Return the (X, Y) coordinate for the center point of the cell that contains the specified text.  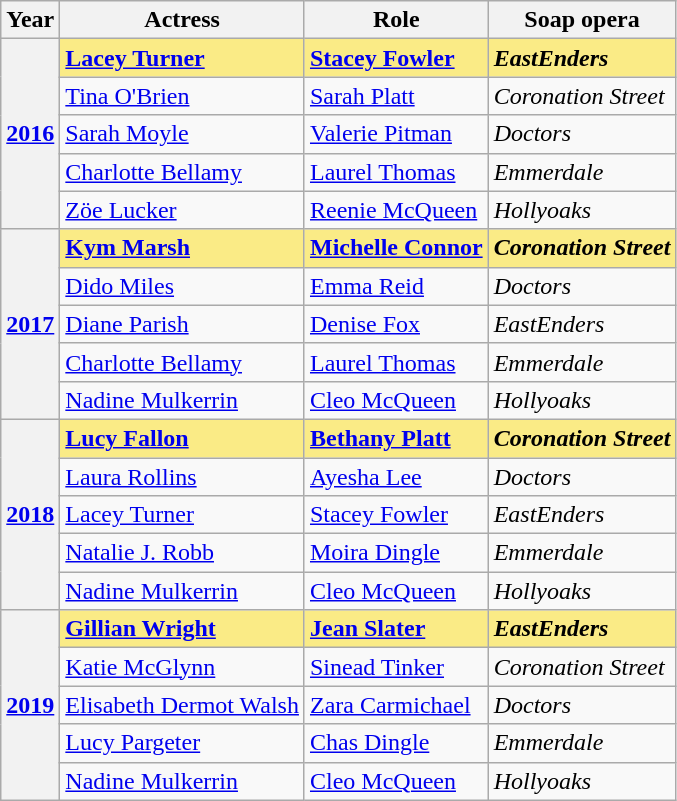
Lucy Pargeter (182, 743)
Ayesha Lee (396, 477)
Denise Fox (396, 324)
Kym Marsh (182, 248)
Emma Reid (396, 286)
Michelle Connor (396, 248)
Actress (182, 20)
2017 (30, 324)
Diane Parish (182, 324)
Dido Miles (182, 286)
Jean Slater (396, 629)
Bethany Platt (396, 438)
Katie McGlynn (182, 667)
Natalie J. Robb (182, 553)
Sinead Tinker (396, 667)
Reenie McQueen (396, 210)
2019 (30, 705)
Gillian Wright (182, 629)
Tina O'Brien (182, 96)
2018 (30, 514)
Role (396, 20)
Soap opera (582, 20)
Valerie Pitman (396, 134)
2016 (30, 134)
Zöe Lucker (182, 210)
Sarah Platt (396, 96)
Laura Rollins (182, 477)
Chas Dingle (396, 743)
Year (30, 20)
Sarah Moyle (182, 134)
Moira Dingle (396, 553)
Lucy Fallon (182, 438)
Zara Carmichael (396, 705)
Elisabeth Dermot Walsh (182, 705)
